Provide the [x, y] coordinate of the cell's center where the given text is located.  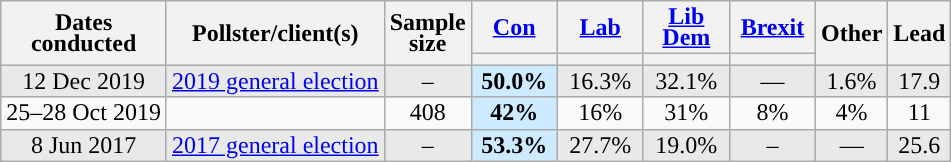
19.0% [686, 145]
Lib Dem [686, 28]
4% [851, 113]
1.6% [851, 81]
31% [686, 113]
Brexit [772, 28]
17.9 [920, 81]
25.6 [920, 145]
11 [920, 113]
27.7% [600, 145]
408 [428, 113]
Con [514, 28]
53.3% [514, 145]
Samplesize [428, 33]
8 Jun 2017 [84, 145]
Lab [600, 28]
25–28 Oct 2019 [84, 113]
12 Dec 2019 [84, 81]
2019 general election [275, 81]
8% [772, 113]
32.1% [686, 81]
Pollster/client(s) [275, 33]
Other [851, 33]
2017 general election [275, 145]
Datesconducted [84, 33]
16% [600, 113]
Lead [920, 33]
16.3% [600, 81]
42% [514, 113]
50.0% [514, 81]
